Locate the cell with the specified text and output its [x, y] center coordinate. 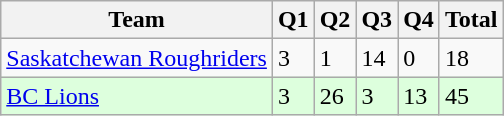
Q4 [419, 20]
Team [137, 20]
Saskatchewan Roughriders [137, 58]
13 [419, 96]
Total [471, 20]
1 [335, 58]
14 [377, 58]
18 [471, 58]
0 [419, 58]
Q2 [335, 20]
Q1 [293, 20]
45 [471, 96]
26 [335, 96]
BC Lions [137, 96]
Q3 [377, 20]
